Return the [x, y] coordinate for the center point of the cell that contains the specified text.  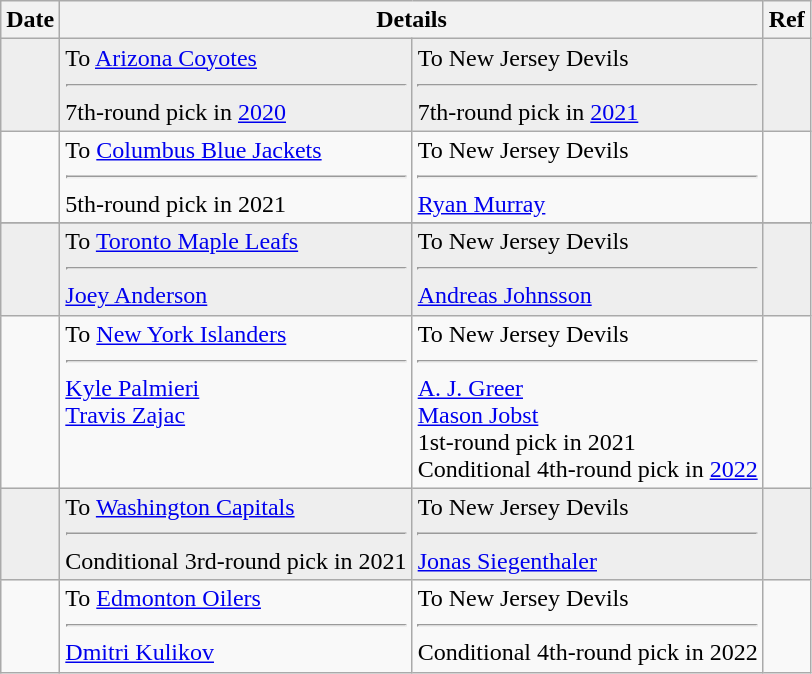
Details [412, 20]
To Columbus Blue Jackets5th-round pick in 2021 [236, 177]
To New Jersey DevilsJonas Siegenthaler [588, 534]
To New York IslandersKyle PalmieriTravis Zajac [236, 402]
To New Jersey DevilsRyan Murray [588, 177]
Date [30, 20]
To New Jersey DevilsA. J. GreerMason Jobst1st-round pick in 2021Conditional 4th-round pick in 2022 [588, 402]
To Toronto Maple LeafsJoey Anderson [236, 269]
To New Jersey DevilsConditional 4th-round pick in 2022 [588, 626]
Ref [786, 20]
To New Jersey DevilsAndreas Johnsson [588, 269]
To Edmonton OilersDmitri Kulikov [236, 626]
To Washington CapitalsConditional 3rd-round pick in 2021 [236, 534]
To New Jersey Devils7th-round pick in 2021 [588, 85]
To Arizona Coyotes7th-round pick in 2020 [236, 85]
